For the text-containing cell, return its midpoint in [X, Y] coordinate format. 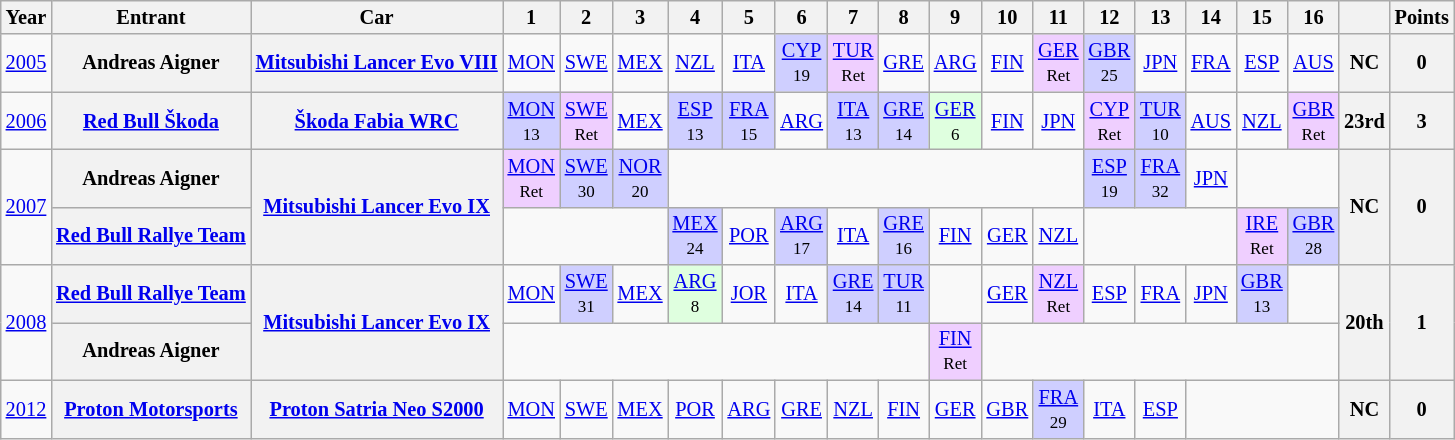
JOR [750, 294]
GBR13 [1262, 294]
Entrant [150, 17]
GER6 [956, 121]
11 [1058, 17]
ESP13 [696, 121]
GBR [1008, 409]
Proton Motorsports [150, 409]
FRA15 [750, 121]
2 [586, 17]
13 [1160, 17]
5 [750, 17]
14 [1211, 17]
2005 [26, 63]
Car [377, 17]
8 [903, 17]
Mitsubishi Lancer Evo VIII [377, 63]
ARG17 [802, 236]
NZLRet [1058, 294]
2008 [26, 322]
TUR10 [1160, 121]
GBR28 [1314, 236]
4 [696, 17]
TUR11 [903, 294]
FINRet [956, 351]
MON13 [532, 121]
Proton Satria Neo S2000 [377, 409]
2007 [26, 206]
IRERet [1262, 236]
20th [1364, 322]
ESP19 [1110, 178]
GRE16 [903, 236]
CYPRet [1110, 121]
ITA13 [853, 121]
MONRet [532, 178]
NOR20 [640, 178]
Škoda Fabia WRC [377, 121]
Points [1422, 17]
9 [956, 17]
15 [1262, 17]
23rd [1364, 121]
16 [1314, 17]
FRA29 [1058, 409]
Year [26, 17]
SWERet [586, 121]
CYP19 [802, 63]
GBR25 [1110, 63]
SWE31 [586, 294]
ARG8 [696, 294]
GERRet [1058, 63]
TURRet [853, 63]
Red Bull Škoda [150, 121]
GBRRet [1314, 121]
2012 [26, 409]
7 [853, 17]
2006 [26, 121]
MEX24 [696, 236]
12 [1110, 17]
SWE30 [586, 178]
FRA32 [1160, 178]
6 [802, 17]
10 [1008, 17]
